Return (x, y) of the center of cell containing provided text 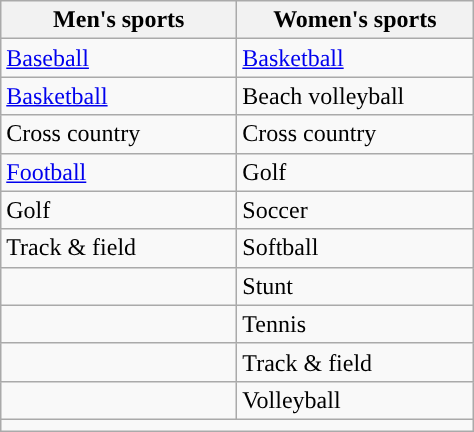
Stunt (355, 286)
Football (119, 172)
Tennis (355, 324)
Volleyball (355, 400)
Men's sports (119, 20)
Women's sports (355, 20)
Beach volleyball (355, 96)
Softball (355, 248)
Baseball (119, 58)
Soccer (355, 210)
